Return the (x, y) coordinate for the center point of the cell that contains the specified text.  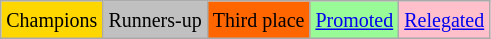
Promoted (354, 20)
Third place (258, 20)
Relegated (444, 20)
Champions (52, 20)
Runners-up (155, 20)
